Search for the cell housing the specified text and yield its [X, Y] center coordinate. 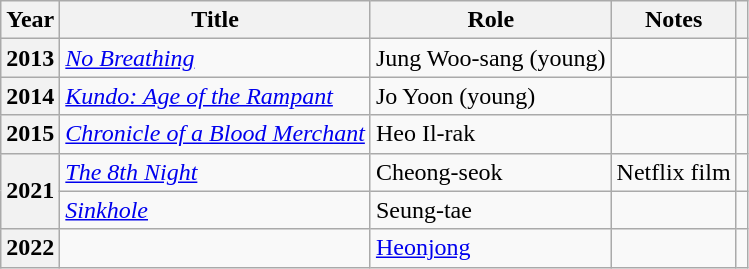
2014 [30, 96]
Role [490, 20]
Year [30, 20]
Chronicle of a Blood Merchant [216, 134]
Sinkhole [216, 210]
2013 [30, 58]
Jung Woo-sang (young) [490, 58]
Heonjong [490, 248]
2021 [30, 191]
Heo Il-rak [490, 134]
Notes [674, 20]
Cheong-seok [490, 172]
Kundo: Age of the Rampant [216, 96]
Jo Yoon (young) [490, 96]
The 8th Night [216, 172]
Netflix film [674, 172]
No Breathing [216, 58]
2022 [30, 248]
2015 [30, 134]
Seung-tae [490, 210]
Title [216, 20]
